Search for the cell housing the specified text and yield its (x, y) center coordinate. 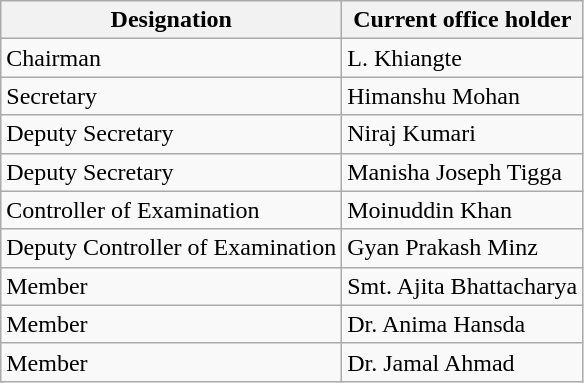
Designation (172, 20)
Controller of Examination (172, 210)
Himanshu Mohan (462, 96)
Dr. Jamal Ahmad (462, 362)
Deputy Controller of Examination (172, 248)
L. Khiangte (462, 58)
Chairman (172, 58)
Current office holder (462, 20)
Niraj Kumari (462, 134)
Moinuddin Khan (462, 210)
Gyan Prakash Minz (462, 248)
Smt. Ajita Bhattacharya (462, 286)
Secretary (172, 96)
Manisha Joseph Tigga (462, 172)
Dr. Anima Hansda (462, 324)
